Provide the [x, y] coordinate of the cell's center where the given text is located.  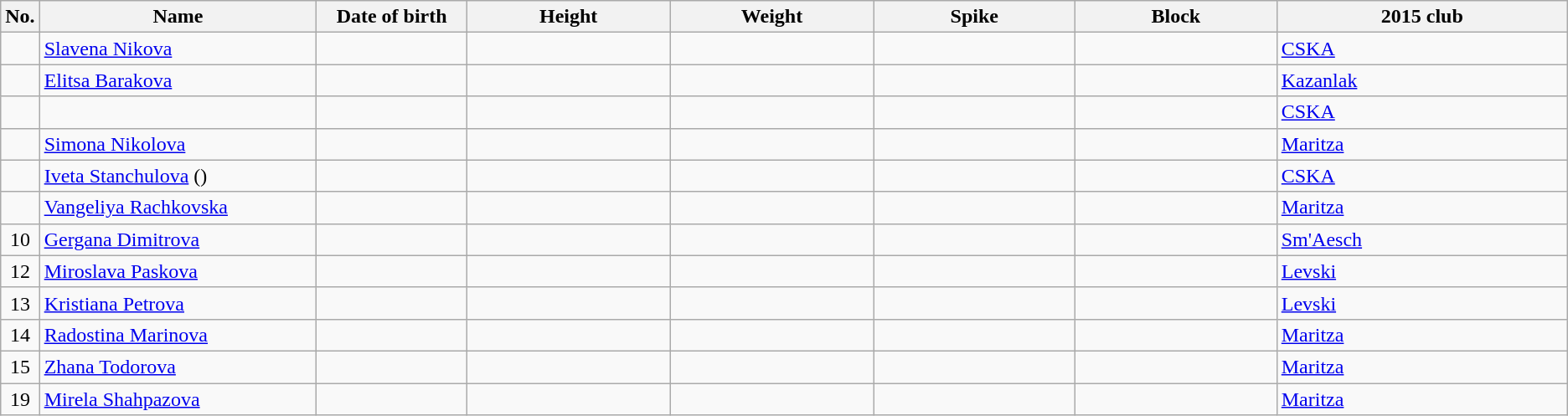
Sm'Aesch [1422, 239]
Slavena Nikova [178, 49]
Name [178, 17]
Iveta Stanchulova () [178, 176]
15 [20, 367]
Elitsa Barakova [178, 80]
Kristiana Petrova [178, 303]
Block [1176, 17]
Gergana Dimitrova [178, 239]
Height [568, 17]
2015 club [1422, 17]
Zhana Todorova [178, 367]
19 [20, 399]
No. [20, 17]
Date of birth [392, 17]
Simona Nikolova [178, 144]
Spike [974, 17]
12 [20, 271]
10 [20, 239]
Miroslava Paskova [178, 271]
Weight [772, 17]
Mirela Shahpazova [178, 399]
13 [20, 303]
Kazanlak [1422, 80]
Vangeliya Rachkovska [178, 208]
14 [20, 335]
Radostina Marinova [178, 335]
